Find where the given text appears and provide that cell's center as (x, y) coordinate. 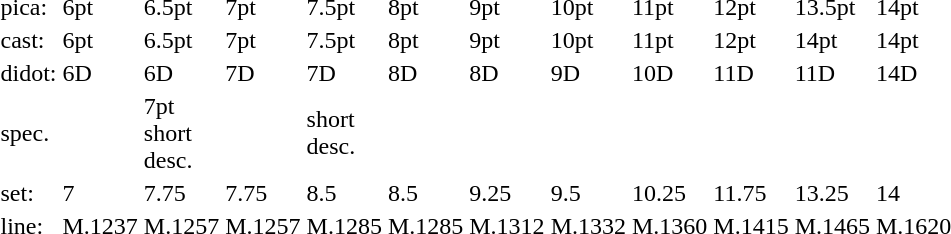
8pt (425, 40)
9.5 (588, 193)
7 (100, 193)
10.25 (669, 193)
11pt (669, 40)
6.5pt (181, 40)
7.5pt (344, 40)
short desc. (344, 133)
9pt (507, 40)
6pt (100, 40)
10pt (588, 40)
9D (588, 73)
14pt (832, 40)
7pt (263, 40)
7ptshort desc. (181, 133)
10D (669, 73)
12pt (751, 40)
9.25 (507, 193)
11.75 (751, 193)
13.25 (832, 193)
